Find where the given text appears and provide that cell's center as (X, Y) coordinate. 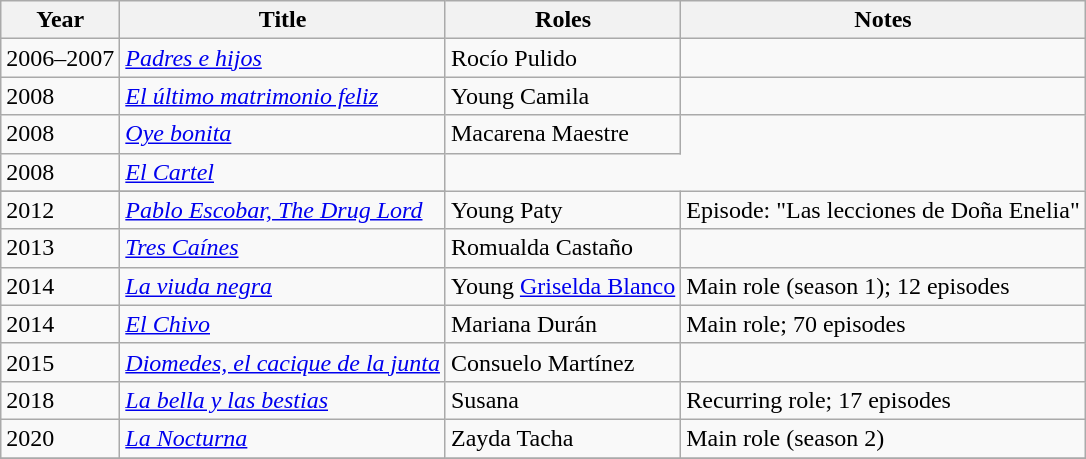
Susana (562, 400)
Young Griselda Blanco (562, 286)
El Cartel (283, 172)
Year (60, 20)
2013 (60, 248)
La Nocturna (283, 438)
Zayda Tacha (562, 438)
La bella y las bestias (283, 400)
2012 (60, 210)
Mariana Durán (562, 324)
2006–2007 (60, 58)
Title (283, 20)
La viuda negra (283, 286)
Consuelo Martínez (562, 362)
Young Camila (562, 96)
Padres e hijos (283, 58)
Romualda Castaño (562, 248)
Pablo Escobar, The Drug Lord (283, 210)
Roles (562, 20)
Notes (884, 20)
El Chivo (283, 324)
Recurring role; 17 episodes (884, 400)
Main role (season 1); 12 episodes (884, 286)
Diomedes, el cacique de la junta (283, 362)
Tres Caínes (283, 248)
Episode: "Las lecciones de Doña Enelia" (884, 210)
Young Paty (562, 210)
El último matrimonio feliz (283, 96)
2020 (60, 438)
2015 (60, 362)
Oye bonita (283, 134)
Main role; 70 episodes (884, 324)
Main role (season 2) (884, 438)
Rocío Pulido (562, 58)
2018 (60, 400)
Macarena Maestre (562, 134)
